Find where the given text appears and provide that cell's center as (X, Y) coordinate. 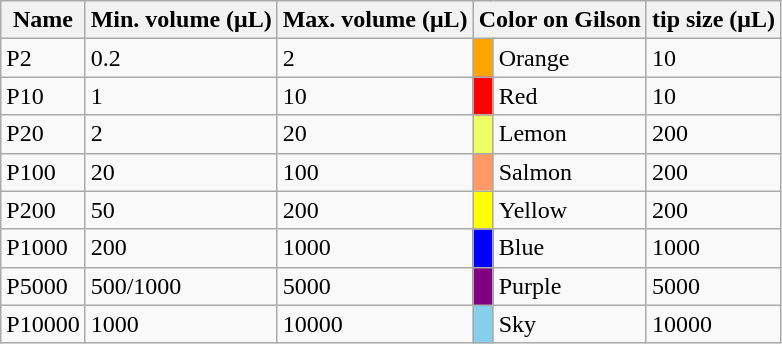
P100 (43, 172)
0.2 (181, 58)
P10 (43, 96)
Min. volume (μL) (181, 20)
Red (570, 96)
P2 (43, 58)
Lemon (570, 134)
500/1000 (181, 286)
Blue (570, 248)
1 (181, 96)
P1000 (43, 248)
Purple (570, 286)
P5000 (43, 286)
P200 (43, 210)
100 (375, 172)
P20 (43, 134)
Salmon (570, 172)
Color on Gilson (560, 20)
Max. volume (μL) (375, 20)
Sky (570, 324)
Yellow (570, 210)
50 (181, 210)
P10000 (43, 324)
Orange (570, 58)
Name (43, 20)
tip size (μL) (713, 20)
